Identify which cell holds the provided text, then report its [x, y] central coordinate. 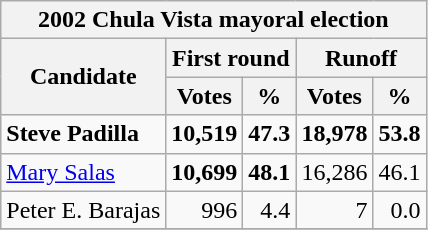
10,519 [204, 134]
Runoff [361, 58]
7 [334, 210]
10,699 [204, 172]
46.1 [400, 172]
Mary Salas [84, 172]
4.4 [270, 210]
Peter E. Barajas [84, 210]
Steve Padilla [84, 134]
996 [204, 210]
0.0 [400, 210]
48.1 [270, 172]
16,286 [334, 172]
53.8 [400, 134]
18,978 [334, 134]
Candidate [84, 77]
First round [231, 58]
2002 Chula Vista mayoral election [214, 20]
47.3 [270, 134]
